Provide the [X, Y] coordinate of the cell's center where the given text is located.  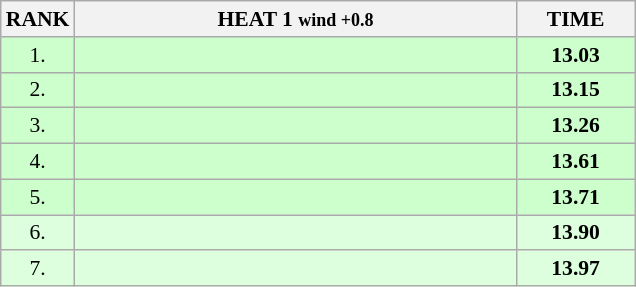
RANK [38, 19]
1. [38, 55]
HEAT 1 wind +0.8 [295, 19]
3. [38, 126]
13.15 [576, 90]
6. [38, 233]
2. [38, 90]
13.26 [576, 126]
13.03 [576, 55]
7. [38, 269]
5. [38, 197]
TIME [576, 19]
13.90 [576, 233]
13.71 [576, 197]
13.61 [576, 162]
13.97 [576, 269]
4. [38, 162]
